Capture the cell that displays the provided text and extract its [x, y] central coordinate. 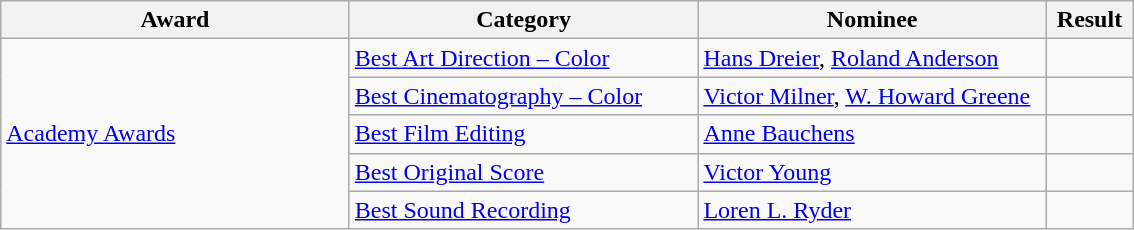
Result [1089, 20]
Victor Young [872, 172]
Best Cinematography – Color [524, 96]
Category [524, 20]
Best Film Editing [524, 134]
Victor Milner, W. Howard Greene [872, 96]
Nominee [872, 20]
Hans Dreier, Roland Anderson [872, 58]
Best Sound Recording [524, 210]
Best Original Score [524, 172]
Academy Awards [176, 134]
Anne Bauchens [872, 134]
Loren L. Ryder [872, 210]
Award [176, 20]
Best Art Direction – Color [524, 58]
